Identify which cell holds the provided text, then report its [X, Y] central coordinate. 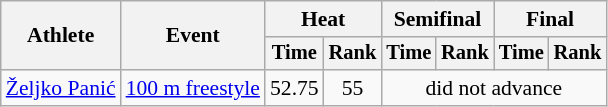
55 [353, 88]
Željko Panić [61, 88]
Athlete [61, 36]
100 m freestyle [193, 88]
did not advance [494, 88]
Heat [323, 19]
52.75 [294, 88]
Semifinal [437, 19]
Event [193, 36]
Final [550, 19]
